Extract the (X, Y) coordinate from the center of the cell holding the provided text.  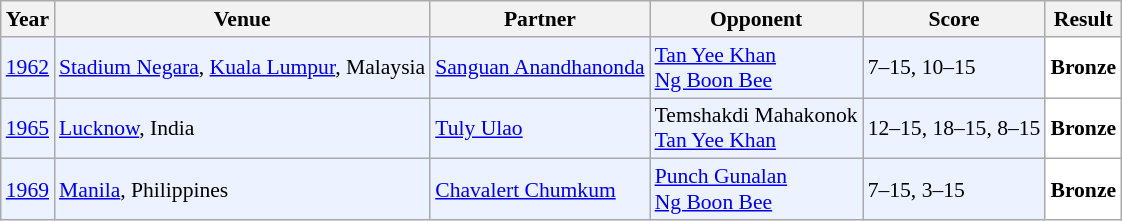
12–15, 18–15, 8–15 (954, 128)
1962 (28, 68)
Sanguan Anandhanonda (540, 68)
Lucknow, India (242, 128)
7–15, 3–15 (954, 190)
Tan Yee Khan Ng Boon Bee (756, 68)
Opponent (756, 19)
1965 (28, 128)
Punch Gunalan Ng Boon Bee (756, 190)
Chavalert Chumkum (540, 190)
Stadium Negara, Kuala Lumpur, Malaysia (242, 68)
Venue (242, 19)
Result (1083, 19)
Score (954, 19)
Partner (540, 19)
1969 (28, 190)
Temshakdi Mahakonok Tan Yee Khan (756, 128)
Year (28, 19)
Manila, Philippines (242, 190)
Tuly Ulao (540, 128)
7–15, 10–15 (954, 68)
